Capture the cell that displays the provided text and extract its (X, Y) central coordinate. 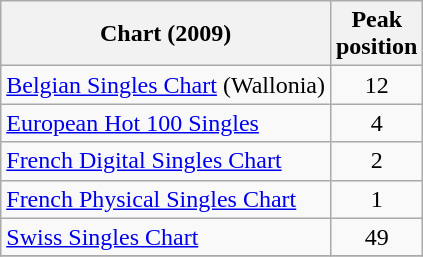
2 (376, 161)
French Physical Singles Chart (166, 199)
12 (376, 85)
French Digital Singles Chart (166, 161)
49 (376, 237)
Swiss Singles Chart (166, 237)
European Hot 100 Singles (166, 123)
Chart (2009) (166, 34)
Belgian Singles Chart (Wallonia) (166, 85)
4 (376, 123)
1 (376, 199)
Peakposition (376, 34)
